Extract the (x, y) coordinate from the center of the cell holding the provided text.  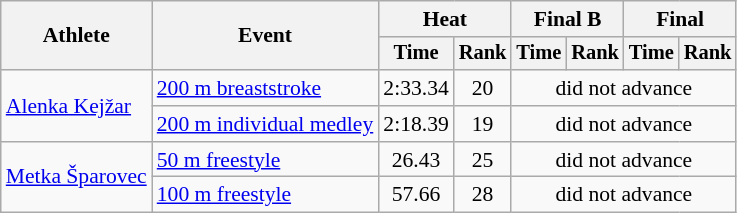
200 m breaststroke (266, 88)
28 (483, 195)
Athlete (76, 36)
Final (680, 19)
200 m individual medley (266, 124)
Final B (567, 19)
57.66 (416, 195)
Alenka Kejžar (76, 106)
Event (266, 36)
2:33.34 (416, 88)
25 (483, 160)
100 m freestyle (266, 195)
Metka Šparovec (76, 178)
19 (483, 124)
Heat (444, 19)
2:18.39 (416, 124)
26.43 (416, 160)
20 (483, 88)
50 m freestyle (266, 160)
